Return (X, Y) of the center of cell containing provided text 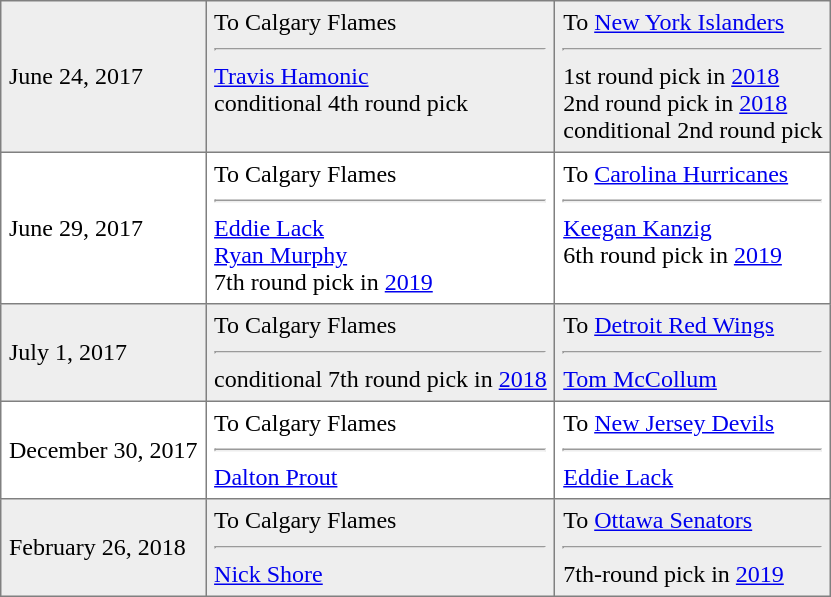
To New York Islanders1st round pick in 20182nd round pick in 2018conditional 2nd round pick (693, 77)
To Calgary FlamesTravis Hamonicconditional 4th round pick (380, 77)
To Detroit Red WingsTom McCollum (693, 353)
February 26, 2018 (104, 548)
June 29, 2017 (104, 228)
To New Jersey DevilsEddie Lack (693, 450)
December 30, 2017 (104, 450)
To Calgary Flamesconditional 7th round pick in 2018 (380, 353)
To Calgary FlamesDalton Prout (380, 450)
To Carolina HurricanesKeegan Kanzig6th round pick in 2019 (693, 228)
July 1, 2017 (104, 353)
To Calgary FlamesEddie LackRyan Murphy7th round pick in 2019 (380, 228)
To Calgary FlamesNick Shore (380, 548)
June 24, 2017 (104, 77)
To Ottawa Senators7th-round pick in 2019 (693, 548)
